Identify which cell holds the provided text, then report its (X, Y) central coordinate. 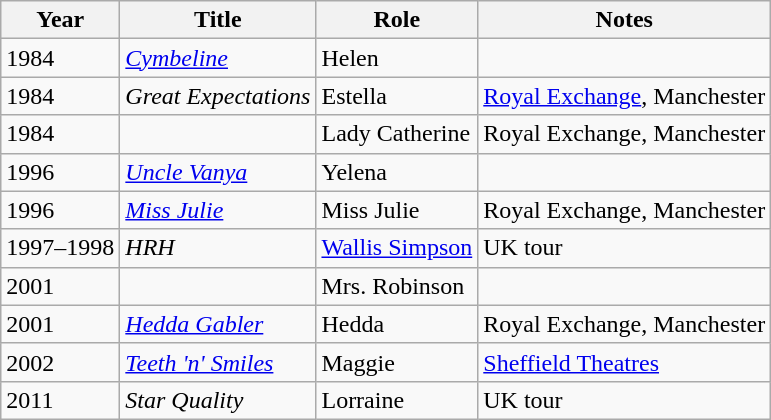
Hedda (397, 324)
2002 (60, 362)
Sheffield Theatres (624, 362)
Role (397, 20)
Yelena (397, 172)
2011 (60, 400)
Title (218, 20)
Maggie (397, 362)
Year (60, 20)
Wallis Simpson (397, 248)
Great Expectations (218, 96)
Star Quality (218, 400)
Lady Catherine (397, 134)
Lorraine (397, 400)
Estella (397, 96)
Mrs. Robinson (397, 286)
Uncle Vanya (218, 172)
Hedda Gabler (218, 324)
Teeth 'n' Smiles (218, 362)
Helen (397, 58)
Notes (624, 20)
HRH (218, 248)
1997–1998 (60, 248)
Cymbeline (218, 58)
